Return the [X, Y] coordinate for the center point of the cell that contains the specified text.  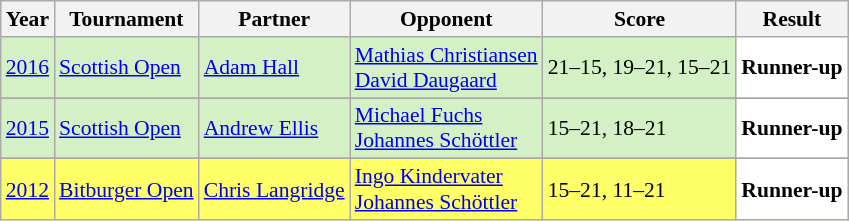
Mathias Christiansen David Daugaard [446, 68]
Adam Hall [274, 68]
2012 [28, 190]
Chris Langridge [274, 190]
Michael Fuchs Johannes Schöttler [446, 128]
2016 [28, 68]
Opponent [446, 19]
Tournament [126, 19]
Ingo Kindervater Johannes Schöttler [446, 190]
Partner [274, 19]
15–21, 11–21 [640, 190]
Result [792, 19]
15–21, 18–21 [640, 128]
Andrew Ellis [274, 128]
Year [28, 19]
21–15, 19–21, 15–21 [640, 68]
2015 [28, 128]
Bitburger Open [126, 190]
Score [640, 19]
